Determine the [X, Y] coordinate at the center of the cell enclosing the given text.  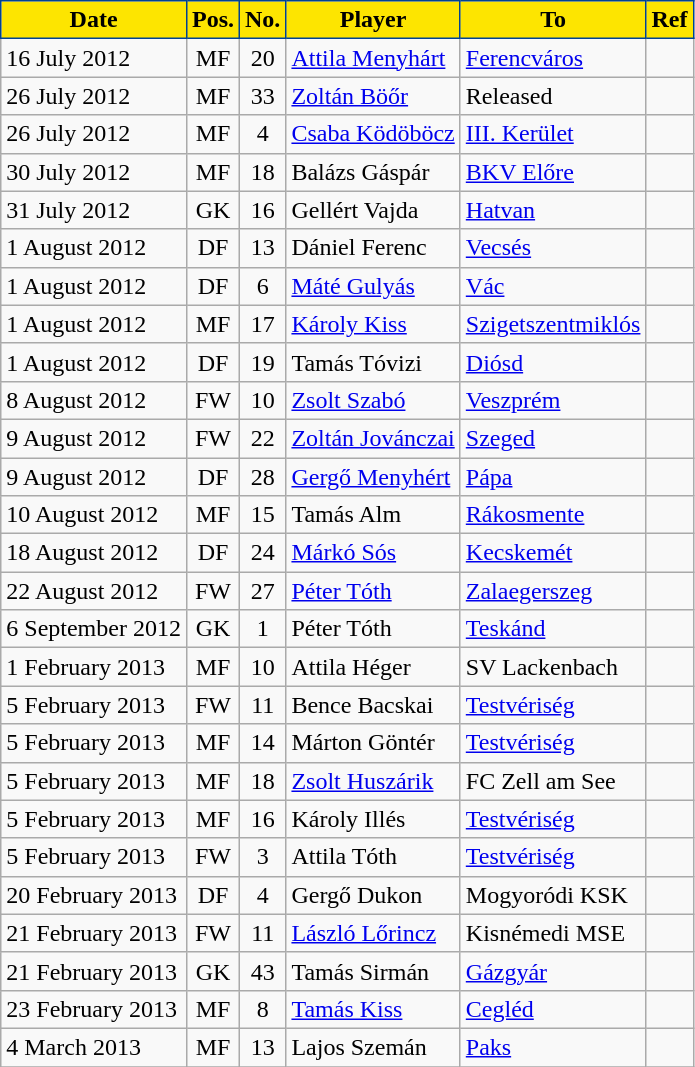
18 August 2012 [94, 553]
Attila Héger [373, 667]
Teskánd [553, 629]
1 February 2013 [94, 667]
Károly Illés [373, 819]
SV Lackenbach [553, 667]
Balázs Gáspár [373, 172]
Csaba Ködöböcz [373, 134]
Zoltán Böőr [373, 96]
10 August 2012 [94, 515]
Bence Bacskai [373, 705]
20 February 2013 [94, 895]
Veszprém [553, 400]
15 [263, 515]
To [553, 20]
Vác [553, 286]
6 September 2012 [94, 629]
Károly Kiss [373, 324]
Márkó Sós [373, 553]
Date [94, 20]
16 July 2012 [94, 58]
4 March 2013 [94, 1047]
Vecsés [553, 248]
Kisnémedi MSE [553, 933]
Tamás Sirmán [373, 971]
17 [263, 324]
III. Kerület [553, 134]
1 [263, 629]
Ferencváros [553, 58]
Gellért Vajda [373, 210]
22 August 2012 [94, 591]
30 July 2012 [94, 172]
31 July 2012 [94, 210]
8 August 2012 [94, 400]
Kecskemét [553, 553]
Szigetszentmiklós [553, 324]
BKV Előre [553, 172]
Hatvan [553, 210]
43 [263, 971]
3 [263, 857]
No. [263, 20]
Pápa [553, 477]
Zsolt Szabó [373, 400]
Lajos Szemán [373, 1047]
8 [263, 1009]
Máté Gulyás [373, 286]
FC Zell am See [553, 781]
28 [263, 477]
Rákosmente [553, 515]
Dániel Ferenc [373, 248]
Zalaegerszeg [553, 591]
22 [263, 438]
6 [263, 286]
Zoltán Jovánczai [373, 438]
Cegléd [553, 1009]
20 [263, 58]
Player [373, 20]
Márton Göntér [373, 743]
Tamás Tóvizi [373, 362]
Tamás Alm [373, 515]
Zsolt Huszárik [373, 781]
Paks [553, 1047]
Gázgyár [553, 971]
Szeged [553, 438]
Ref [670, 20]
Pos. [212, 20]
Tamás Kiss [373, 1009]
14 [263, 743]
Attila Tóth [373, 857]
23 February 2013 [94, 1009]
László Lőrincz [373, 933]
Diósd [553, 362]
24 [263, 553]
33 [263, 96]
Released [553, 96]
Mogyoródi KSK [553, 895]
19 [263, 362]
Attila Menyhárt [373, 58]
Gergő Dukon [373, 895]
Gergő Menyhért [373, 477]
27 [263, 591]
